Return [X, Y] of the center of cell containing provided text 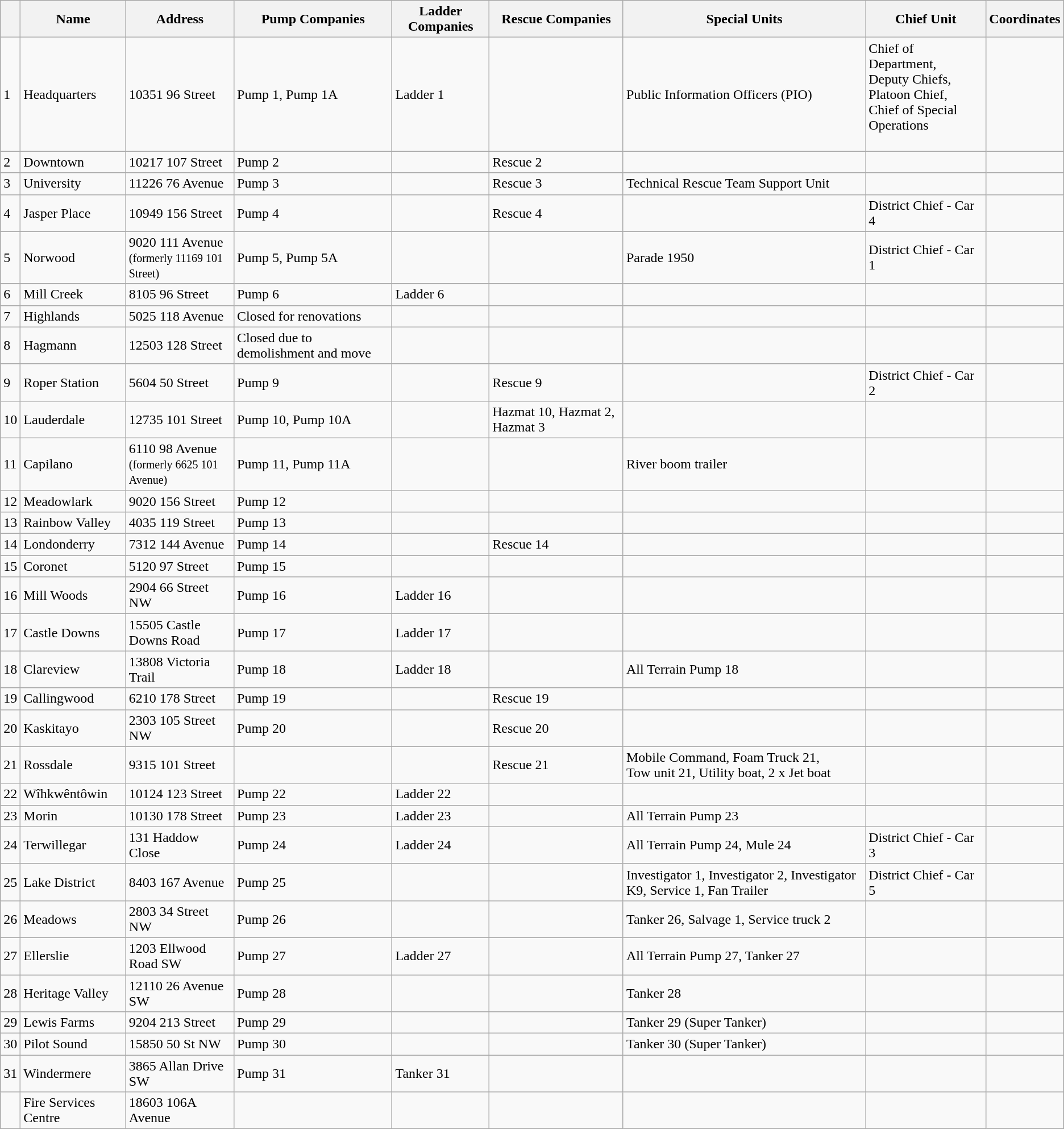
10124 123 Street [180, 794]
Pump 4 [313, 213]
Tanker 29 (Super Tanker) [744, 1023]
Pump 17 [313, 632]
District Chief - Car 5 [926, 882]
Rescue Companies [556, 19]
5120 97 Street [180, 566]
Pump 10, Pump 10A [313, 420]
Morin [73, 816]
12 [10, 501]
Highlands [73, 316]
4 [10, 213]
Ladder 23 [441, 816]
Ladder Companies [441, 19]
10949 156 Street [180, 213]
Ellerslie [73, 956]
8403 167 Avenue [180, 882]
Rescue 9 [556, 382]
Rescue 2 [556, 162]
District Chief - Car 1 [926, 258]
12735 101 Street [180, 420]
District Chief - Car 2 [926, 382]
3 [10, 184]
Investigator 1, Investigator 2, Investigator K9, Service 1, Fan Trailer [744, 882]
1203 Ellwood Road SW [180, 956]
Lake District [73, 882]
Pump 29 [313, 1023]
Roper Station [73, 382]
Ladder 1 [441, 94]
12110 26 Avenue SW [180, 993]
Public Information Officers (PIO) [744, 94]
Pump 31 [313, 1073]
Kaskitayo [73, 728]
Castle Downs [73, 632]
11 [10, 464]
8 [10, 346]
Ladder 24 [441, 845]
Pump 13 [313, 523]
All Terrain Pump 23 [744, 816]
10130 178 Street [180, 816]
Pump 25 [313, 882]
Callingwood [73, 699]
7 [10, 316]
5604 50 Street [180, 382]
Tanker 26, Salvage 1, Service truck 2 [744, 919]
Rescue 4 [556, 213]
9315 101 Street [180, 765]
5 [10, 258]
Special Units [744, 19]
All Terrain Pump 24, Mule 24 [744, 845]
6110 98 Avenue(formerly 6625 101 Avenue) [180, 464]
6210 178 Street [180, 699]
Pump 18 [313, 670]
Pump 15 [313, 566]
Mill Woods [73, 596]
Mill Creek [73, 294]
Ladder 27 [441, 956]
9204 213 Street [180, 1023]
Ladder 18 [441, 670]
8105 96 Street [180, 294]
7312 144 Avenue [180, 545]
31 [10, 1073]
23 [10, 816]
Pump 2 [313, 162]
Pump 3 [313, 184]
Closed due to demolishment and move [313, 346]
Tanker 31 [441, 1073]
Rescue 14 [556, 545]
Norwood [73, 258]
16 [10, 596]
13808 Victoria Trail [180, 670]
24 [10, 845]
28 [10, 993]
Meadows [73, 919]
Hagmann [73, 346]
20 [10, 728]
Windermere [73, 1073]
Technical Rescue Team Support Unit [744, 184]
15505 Castle Downs Road [180, 632]
Mobile Command, Foam Truck 21,Tow unit 21, Utility boat, 2 x Jet boat [744, 765]
13 [10, 523]
Pump 24 [313, 845]
Rainbow Valley [73, 523]
15 [10, 566]
Pump 14 [313, 545]
2 [10, 162]
District Chief - Car 4 [926, 213]
Headquarters [73, 94]
9 [10, 382]
Tanker 28 [744, 993]
10351 96 Street [180, 94]
Pump 22 [313, 794]
26 [10, 919]
Pump Companies [313, 19]
Rescue 19 [556, 699]
18603 106A Avenue [180, 1111]
Tanker 30 (Super Tanker) [744, 1044]
Meadowlark [73, 501]
Pump 20 [313, 728]
Hazmat 10, Hazmat 2, Hazmat 3 [556, 420]
Ladder 16 [441, 596]
12503 128 Street [180, 346]
22 [10, 794]
9020 111 Avenue(formerly 11169 101 Street) [180, 258]
Pump 30 [313, 1044]
Lauderdale [73, 420]
Pump 9 [313, 382]
14 [10, 545]
9020 156 Street [180, 501]
Terwillegar [73, 845]
Coronet [73, 566]
Heritage Valley [73, 993]
All Terrain Pump 18 [744, 670]
Pump 23 [313, 816]
Ladder 6 [441, 294]
Downtown [73, 162]
University [73, 184]
Chief Unit [926, 19]
25 [10, 882]
10217 107 Street [180, 162]
Rescue 20 [556, 728]
2904 66 Street NW [180, 596]
18 [10, 670]
10 [10, 420]
Pump 28 [313, 993]
21 [10, 765]
Coordinates [1025, 19]
Parade 1950 [744, 258]
Pump 26 [313, 919]
Ladder 17 [441, 632]
4035 119 Street [180, 523]
29 [10, 1023]
Pump 19 [313, 699]
15850 50 St NW [180, 1044]
Address [180, 19]
Rescue 21 [556, 765]
Chief of Department,Deputy Chiefs,Platoon Chief,Chief of Special Operations [926, 94]
27 [10, 956]
11226 76 Avenue [180, 184]
Capilano [73, 464]
Pump 11, Pump 11A [313, 464]
131 Haddow Close [180, 845]
30 [10, 1044]
Londonderry [73, 545]
Pilot Sound [73, 1044]
Pump 12 [313, 501]
2803 34 Street NW [180, 919]
17 [10, 632]
Pump 6 [313, 294]
Pump 16 [313, 596]
Name [73, 19]
Lewis Farms [73, 1023]
Pump 27 [313, 956]
3865 Allan Drive SW [180, 1073]
2303 105 Street NW [180, 728]
Pump 5, Pump 5A [313, 258]
Fire Services Centre [73, 1111]
Clareview [73, 670]
5025 118 Avenue [180, 316]
District Chief - Car 3 [926, 845]
Closed for renovations [313, 316]
Rescue 3 [556, 184]
Rossdale [73, 765]
Jasper Place [73, 213]
6 [10, 294]
19 [10, 699]
Pump 1, Pump 1A [313, 94]
Ladder 22 [441, 794]
Wîhkwêntôwin [73, 794]
1 [10, 94]
River boom trailer [744, 464]
All Terrain Pump 27, Tanker 27 [744, 956]
